Scan for the cell matching the given text and deliver its [x, y] coordinate at center. 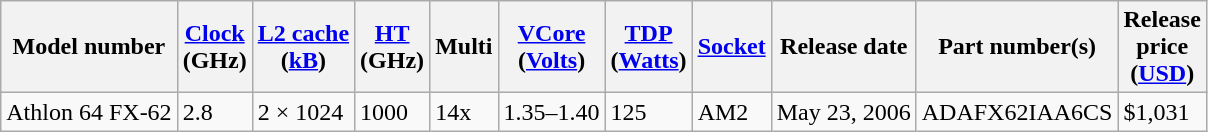
Multi [464, 47]
2.8 [214, 112]
1.35–1.40 [552, 112]
ADAFX62IAA6CS [1017, 112]
Releaseprice(USD) [1162, 47]
1000 [392, 112]
125 [648, 112]
Model number [89, 47]
L2 cache(kB) [303, 47]
2 × 1024 [303, 112]
$1,031 [1162, 112]
Socket [732, 47]
May 23, 2006 [844, 112]
TDP(Watts) [648, 47]
HT(GHz) [392, 47]
AM2 [732, 112]
VCore(Volts) [552, 47]
Part number(s) [1017, 47]
14x [464, 112]
Clock(GHz) [214, 47]
Athlon 64 FX-62 [89, 112]
Release date [844, 47]
